Search for the cell housing the specified text and yield its [X, Y] center coordinate. 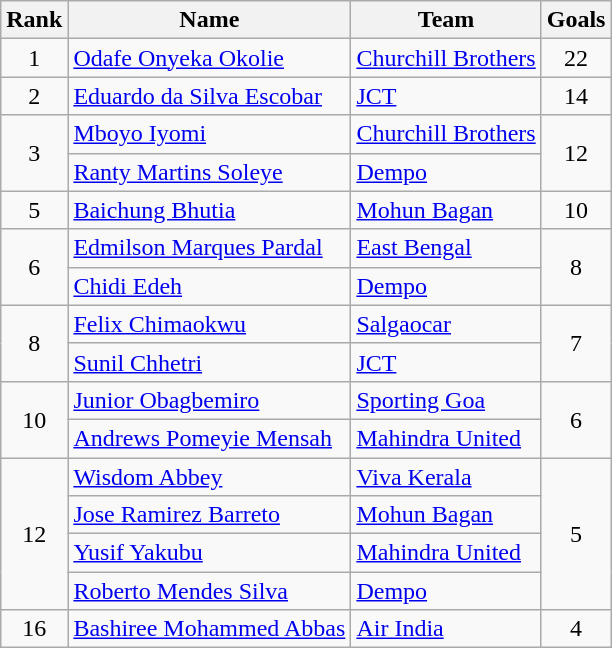
Wisdom Abbey [210, 477]
Bashiree Mohammed Abbas [210, 629]
Junior Obagbemiro [210, 400]
Salgaocar [446, 324]
Edmilson Marques Pardal [210, 248]
Eduardo da Silva Escobar [210, 96]
Odafe Onyeka Okolie [210, 58]
Goals [576, 20]
Ranty Martins Soleye [210, 172]
East Bengal [446, 248]
Air India [446, 629]
Sunil Chhetri [210, 362]
16 [34, 629]
Mboyo Iyomi [210, 134]
4 [576, 629]
Yusif Yakubu [210, 553]
Rank [34, 20]
14 [576, 96]
Chidi Edeh [210, 286]
Viva Kerala [446, 477]
Andrews Pomeyie Mensah [210, 438]
7 [576, 343]
Baichung Bhutia [210, 210]
3 [34, 153]
1 [34, 58]
22 [576, 58]
Team [446, 20]
Jose Ramirez Barreto [210, 515]
Sporting Goa [446, 400]
2 [34, 96]
Felix Chimaokwu [210, 324]
Roberto Mendes Silva [210, 591]
Name [210, 20]
